Extract the (x, y) coordinate from the center of the cell holding the provided text.  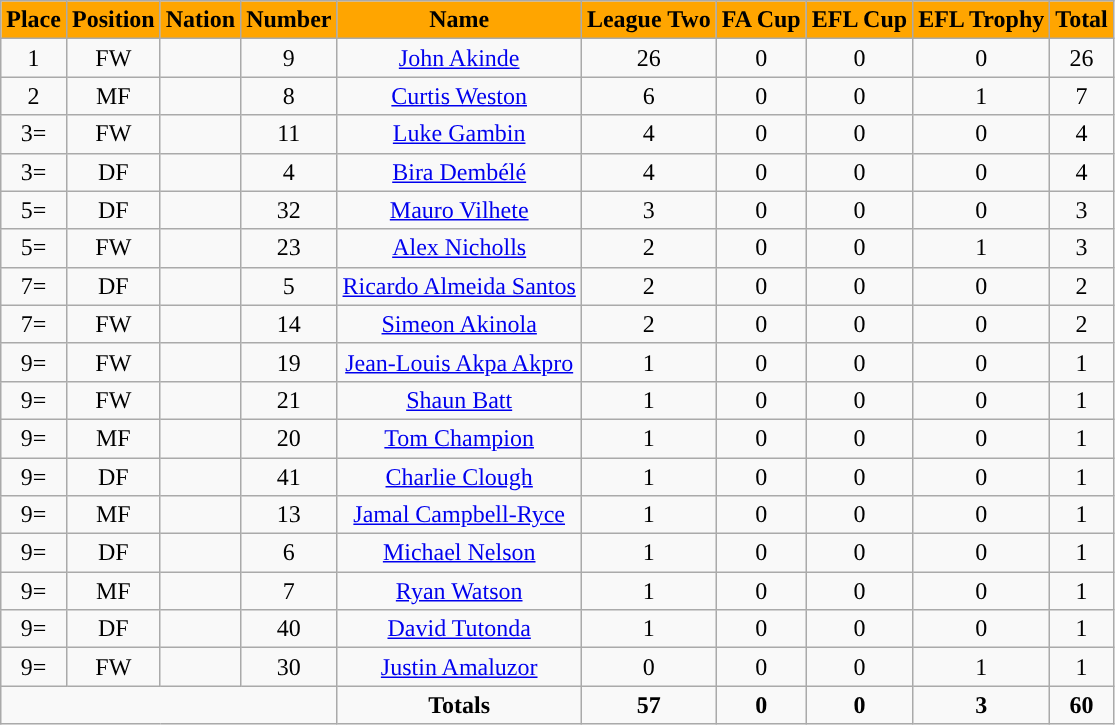
Jean-Louis Akpa Akpro (459, 362)
EFL Cup (859, 20)
14 (289, 324)
8 (289, 96)
Alex Nicholls (459, 248)
32 (289, 210)
Shaun Batt (459, 400)
John Akinde (459, 58)
Position (113, 20)
Ryan Watson (459, 591)
Place (34, 20)
Ricardo Almeida Santos (459, 286)
19 (289, 362)
57 (648, 705)
Nation (200, 20)
40 (289, 629)
30 (289, 667)
5 (289, 286)
21 (289, 400)
13 (289, 515)
Mauro Vilhete (459, 210)
9 (289, 58)
League Two (648, 20)
Totals (459, 705)
EFL Trophy (982, 20)
11 (289, 134)
Bira Dembélé (459, 172)
David Tutonda (459, 629)
Total (1082, 20)
Charlie Clough (459, 477)
41 (289, 477)
FA Cup (761, 20)
Name (459, 20)
Jamal Campbell-Ryce (459, 515)
23 (289, 248)
60 (1082, 705)
20 (289, 438)
Number (289, 20)
Tom Champion (459, 438)
Simeon Akinola (459, 324)
Michael Nelson (459, 553)
Luke Gambin (459, 134)
Curtis Weston (459, 96)
Justin Amaluzor (459, 667)
